For the text-containing cell, return its midpoint in (X, Y) coordinate format. 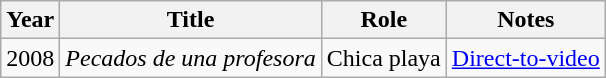
Title (190, 20)
Chica playa (384, 58)
Year (30, 20)
Direct-to-video (526, 58)
Pecados de una profesora (190, 58)
Notes (526, 20)
Role (384, 20)
2008 (30, 58)
